From the cell containing the given text, extract its center point as (X, Y) coordinate. 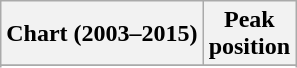
Chart (2003–2015) (102, 34)
Peakposition (249, 34)
